Return the (x, y) coordinate for the center point of the cell that contains the specified text.  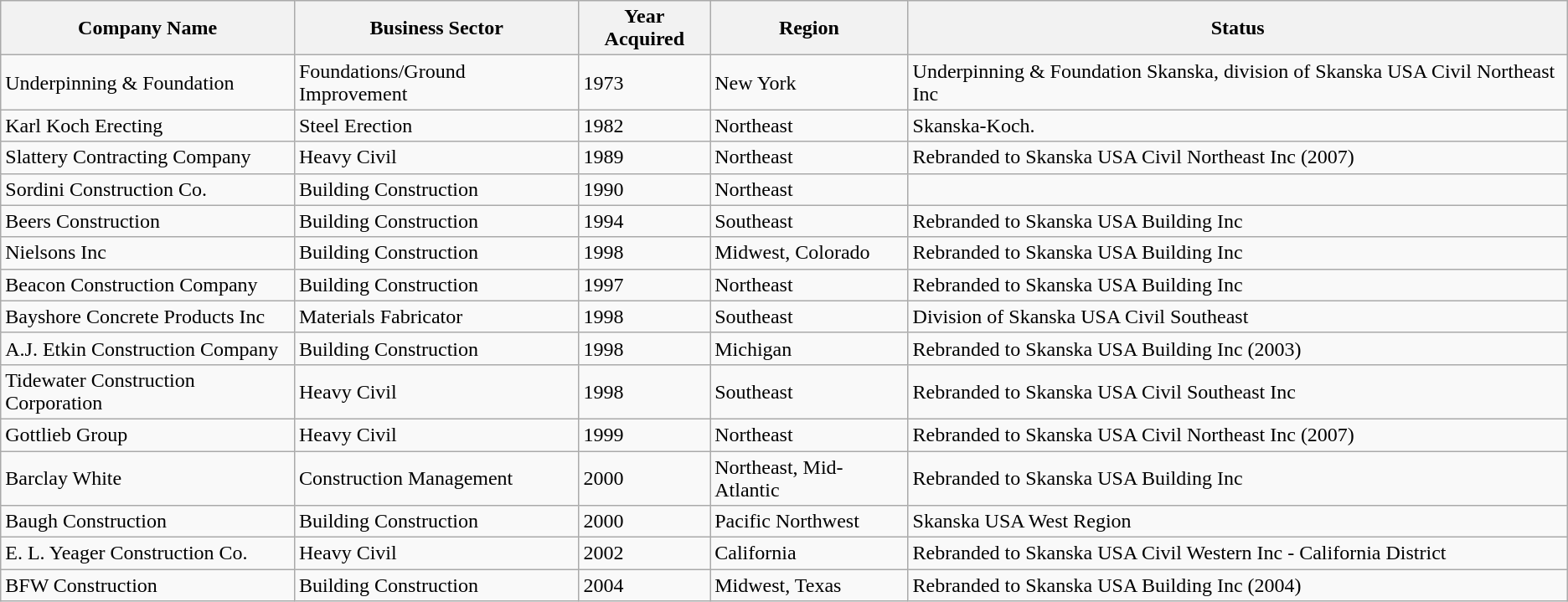
Northeast, Mid-Atlantic (809, 477)
Rebranded to Skanska USA Building Inc (2004) (1238, 585)
Construction Management (436, 477)
Region (809, 28)
Nielsons Inc (147, 253)
A.J. Etkin Construction Company (147, 348)
Foundations/Ground Improvement (436, 82)
BFW Construction (147, 585)
E. L. Yeager Construction Co. (147, 553)
2002 (645, 553)
Barclay White (147, 477)
1973 (645, 82)
Materials Fabricator (436, 316)
Rebranded to Skanska USA Building Inc (2003) (1238, 348)
Karl Koch Erecting (147, 126)
Skanska-Koch. (1238, 126)
1989 (645, 157)
Status (1238, 28)
Sordini Construction Co. (147, 189)
Company Name (147, 28)
Beers Construction (147, 221)
Tidewater Construction Corporation (147, 392)
Midwest, Colorado (809, 253)
1999 (645, 435)
1994 (645, 221)
California (809, 553)
Division of Skanska USA Civil Southeast (1238, 316)
Michigan (809, 348)
Gottlieb Group (147, 435)
Slattery Contracting Company (147, 157)
1990 (645, 189)
Business Sector (436, 28)
New York (809, 82)
Baugh Construction (147, 522)
Underpinning & Foundation Skanska, division of Skanska USA Civil Northeast Inc (1238, 82)
Beacon Construction Company (147, 285)
Skanska USA West Region (1238, 522)
Steel Erection (436, 126)
Bayshore Concrete Products Inc (147, 316)
1997 (645, 285)
Midwest, Texas (809, 585)
Underpinning & Foundation (147, 82)
Rebranded to Skanska USA Civil Western Inc - California District (1238, 553)
1982 (645, 126)
Pacific Northwest (809, 522)
Year Acquired (645, 28)
Rebranded to Skanska USA Civil Southeast Inc (1238, 392)
2004 (645, 585)
